Provide the (X, Y) coordinate of the cell's center where the given text is located.  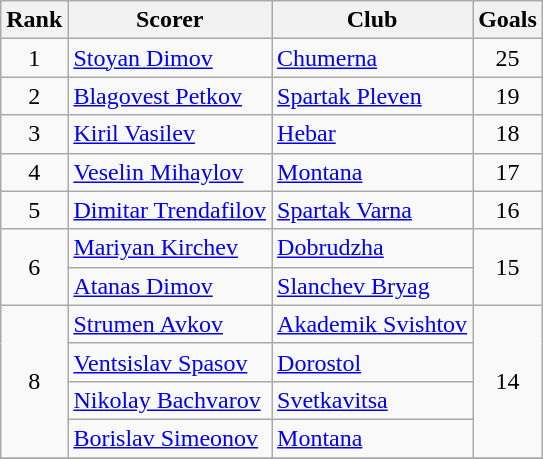
Dobrudzha (372, 248)
Goals (508, 20)
6 (34, 267)
1 (34, 58)
5 (34, 210)
Borislav Simeonov (170, 438)
4 (34, 172)
14 (508, 381)
Slanchev Bryag (372, 286)
Mariyan Kirchev (170, 248)
15 (508, 267)
Akademik Svishtov (372, 324)
Ventsislav Spasov (170, 362)
Atanas Dimov (170, 286)
8 (34, 381)
17 (508, 172)
2 (34, 96)
Scorer (170, 20)
Nikolay Bachvarov (170, 400)
16 (508, 210)
3 (34, 134)
Spartak Pleven (372, 96)
25 (508, 58)
Spartak Varna (372, 210)
Dimitar Trendafilov (170, 210)
Rank (34, 20)
Svetkavitsa (372, 400)
Blagovest Petkov (170, 96)
Veselin Mihaylov (170, 172)
Chumerna (372, 58)
18 (508, 134)
Club (372, 20)
19 (508, 96)
Kiril Vasilev (170, 134)
Strumen Avkov (170, 324)
Hebar (372, 134)
Stoyan Dimov (170, 58)
Dorostol (372, 362)
